Output the (x, y) coordinate of the center of the cell containing the given text.  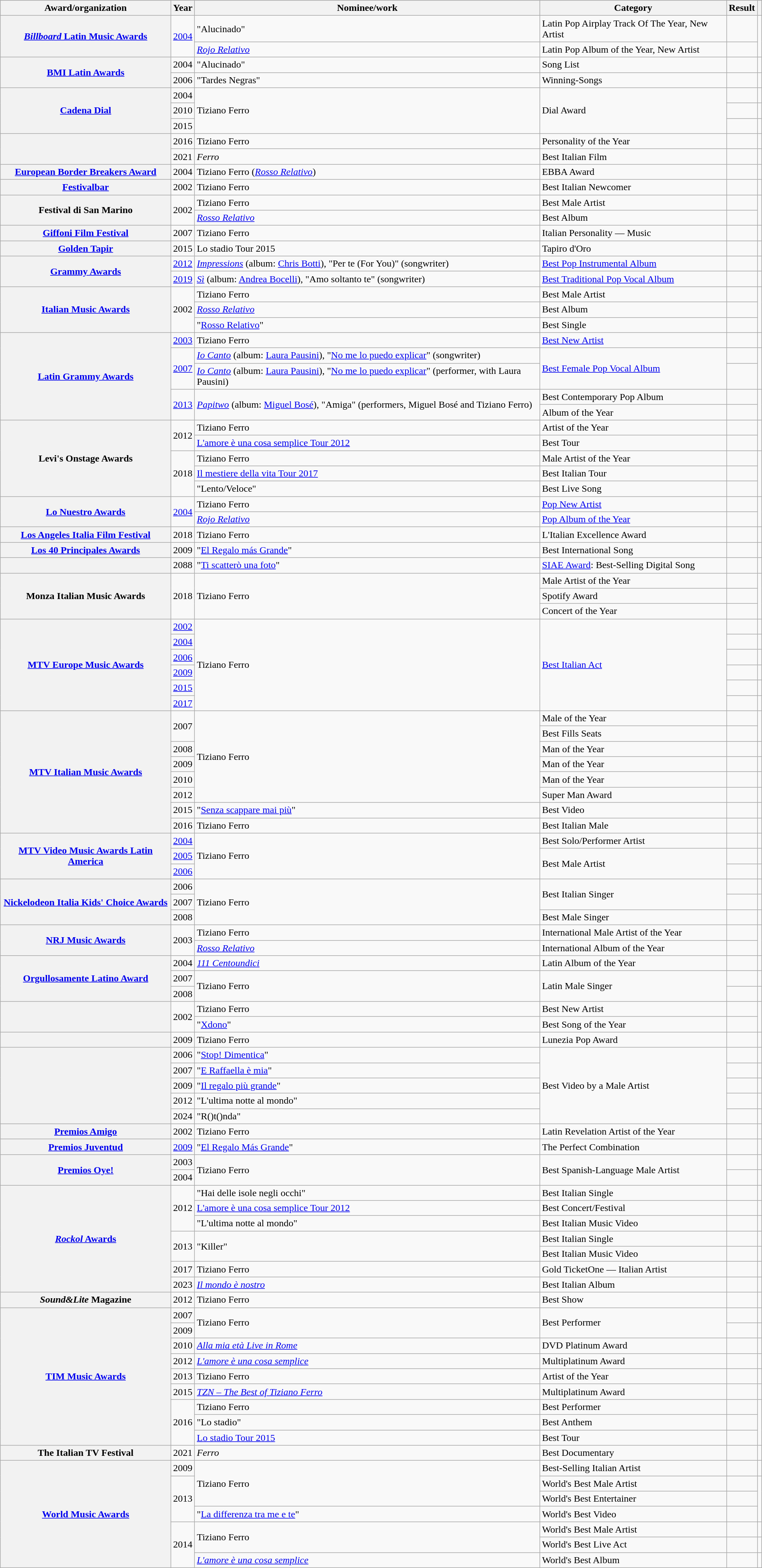
Best Spanish-Language Male Artist (633, 1170)
Best Traditional Pop Vocal Album (633, 279)
Lunezia Pop Award (633, 1040)
"Il regalo più grande" (367, 1086)
Best Pop Instrumental Album (633, 264)
Best International Song (633, 550)
Nickelodeon Italia Kids' Choice Awards (86, 902)
"Senza scappare mai più" (367, 810)
TIM Music Awards (86, 1377)
"Ti scatterò una foto" (367, 565)
MTV Video Music Awards Latin America (86, 856)
SIAE Award: Best-Selling Digital Song (633, 565)
Orgullosamente Latino Award (86, 979)
2019 (182, 279)
Billboard Latin Music Awards (86, 36)
BMI Latin Awards (86, 72)
"El Regalo más Grande" (367, 550)
Best Video (633, 810)
Levi's Onstage Awards (86, 458)
"Lento/Veloce" (367, 489)
Best Male Singer (633, 917)
Best Italian Tour (633, 474)
Pop New Artist (633, 504)
Il mestiere della vita Tour 2017 (367, 474)
Result (742, 8)
World's Best Entertainer (633, 1499)
NRJ Music Awards (86, 940)
Album of the Year (633, 412)
Winning-Songs (633, 80)
DVD Platinum Award (633, 1346)
Premios Oye! (86, 1170)
"R()t()nda" (367, 1116)
World's Best Live Act (633, 1545)
Best Fills Seats (633, 734)
Cadena Dial (86, 111)
Golden Tapir (86, 248)
Papitwo (album: Miguel Bosé), "Amiga" (performers, Miguel Bosé and Tiziano Ferro) (367, 404)
World's Best Video (633, 1514)
2014 (182, 1545)
Premios Amigo (86, 1131)
Los Angeles Italia Film Festival (86, 535)
Italian Music Awards (86, 310)
Gold TicketOne — Italian Artist (633, 1269)
The Perfect Combination (633, 1147)
Best Show (633, 1300)
Best Italian Singer (633, 894)
Best Solo/Performer Artist (633, 841)
Latin Grammy Awards (86, 376)
Latin Pop Album of the Year, New Artist (633, 49)
Tapiro d'Oro (633, 248)
European Border Breakers Award (86, 172)
Year (182, 8)
Best Single (633, 325)
2005 (182, 856)
Lo Nuestro Awards (86, 512)
Los 40 Principales Awards (86, 550)
Award/organization (86, 8)
International Male Artist of the Year (633, 932)
Festivalbar (86, 187)
Best Italian Act (633, 665)
Io Canto (album: Laura Pausini), "No me lo puedo explicar" (performer, with Laura Pausini) (367, 376)
"E Raffaella è mia" (367, 1070)
Latin Male Singer (633, 986)
Monza Italian Music Awards (86, 596)
2023 (182, 1285)
MTV Europe Music Awards (86, 665)
Impressions (album: Chris Botti), "Per te (For You)" (songwriter) (367, 264)
Sound&Lite Magazine (86, 1300)
Dial Award (633, 111)
2024 (182, 1116)
The Italian TV Festival (86, 1453)
Italian Personality — Music (633, 233)
Alla mia età Live in Rome (367, 1346)
"Rosso Relativo" (367, 325)
Best Video by a Male Artist (633, 1086)
"Lo stadio" (367, 1422)
111 Centoundici (367, 963)
Premios Juventud (86, 1147)
Personality of the Year (633, 141)
Best Anthem (633, 1422)
Latin Pop Airplay Track Of The Year, New Artist (633, 29)
"Hai delle isole negli occhi" (367, 1193)
Pop Album of the Year (633, 519)
Best-Selling Italian Artist (633, 1468)
International Album of the Year (633, 948)
Song List (633, 65)
"El Regalo Más Grande" (367, 1147)
Rockol Awards (86, 1239)
Io Canto (album: Laura Pausini), "No me lo puedo explicar" (songwriter) (367, 355)
EBBA Award (633, 172)
Spotify Award (633, 596)
TZN – The Best of Tiziano Ferro (367, 1391)
Male of the Year (633, 718)
Best Concert/Festival (633, 1208)
Best Documentary (633, 1453)
Nominee/work (367, 8)
Best Live Song (633, 489)
Il mondo è nostro (367, 1285)
Best Song of the Year (633, 1024)
Category (633, 8)
"Killer" (367, 1246)
Best Contemporary Pop Album (633, 397)
"Stop! Dimentica" (367, 1055)
Festival di San Marino (86, 210)
Latin Album of the Year (633, 963)
Grammy Awards (86, 271)
Sì (album: Andrea Bocelli), "Amo soltanto te" (songwriter) (367, 279)
"Tardes Negras" (367, 80)
Best Italian Film (633, 156)
Best Female Pop Vocal Album (633, 368)
World's Best Album (633, 1560)
L'Italian Excellence Award (633, 535)
MTV Italian Music Awards (86, 772)
Giffoni Film Festival (86, 233)
Super Man Award (633, 795)
Best Italian Male (633, 825)
Latin Revelation Artist of the Year (633, 1131)
2088 (182, 565)
Tiziano Ferro (Rosso Relativo) (367, 172)
Best Italian Album (633, 1285)
"La differenza tra me e te" (367, 1514)
"Xdono" (367, 1024)
World Music Awards (86, 1514)
Concert of the Year (633, 611)
Best Italian Newcomer (633, 187)
